Identify which cell holds the provided text, then report its (X, Y) central coordinate. 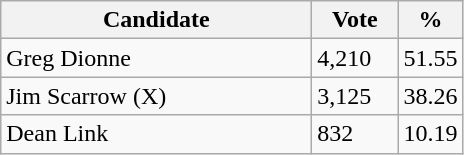
4,210 (355, 58)
Dean Link (156, 134)
Greg Dionne (156, 58)
832 (355, 134)
38.26 (430, 96)
10.19 (430, 134)
% (430, 20)
51.55 (430, 58)
Vote (355, 20)
Candidate (156, 20)
3,125 (355, 96)
Jim Scarrow (X) (156, 96)
